Locate the cell with the specified text and output its [x, y] center coordinate. 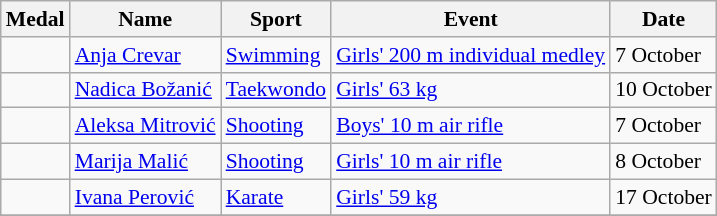
Date [664, 19]
Event [470, 19]
17 October [664, 197]
Girls' 10 m air rifle [470, 162]
10 October [664, 90]
Sport [276, 19]
Girls' 63 kg [470, 90]
Girls' 200 m individual medley [470, 55]
Swimming [276, 55]
8 October [664, 162]
Boys' 10 m air rifle [470, 126]
Ivana Perović [146, 197]
Medal [36, 19]
Nadica Božanić [146, 90]
Girls' 59 kg [470, 197]
Anja Crevar [146, 55]
Taekwondo [276, 90]
Karate [276, 197]
Aleksa Mitrović [146, 126]
Name [146, 19]
Marija Malić [146, 162]
